Scan for the cell matching the given text and deliver its [x, y] coordinate at center. 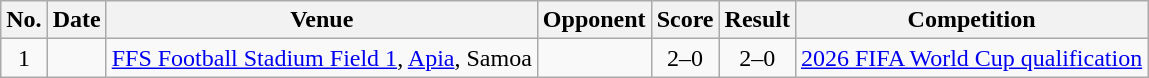
1 [24, 58]
No. [24, 20]
Opponent [594, 20]
FFS Football Stadium Field 1, Apia, Samoa [322, 58]
2026 FIFA World Cup qualification [971, 58]
Score [685, 20]
Result [757, 20]
Competition [971, 20]
Date [76, 20]
Venue [322, 20]
